Locate the cell with the specified text and output its (x, y) center coordinate. 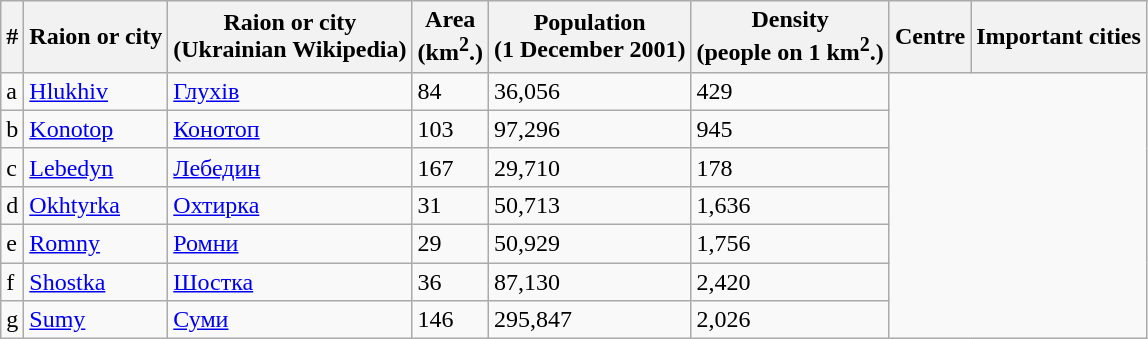
Population(1 December 2001) (590, 37)
Hlukhiv (96, 91)
295,847 (590, 320)
Okhtyrka (96, 205)
36,056 (590, 91)
Raion or city (96, 37)
50,929 (590, 244)
Sumy (96, 320)
429 (790, 91)
146 (450, 320)
29 (450, 244)
d (12, 205)
Суми (290, 320)
Romny (96, 244)
Лебедин (290, 167)
Important cities (1059, 37)
97,296 (590, 129)
f (12, 282)
29,710 (590, 167)
b (12, 129)
36 (450, 282)
Ромни (290, 244)
2,420 (790, 282)
87,130 (590, 282)
50,713 (590, 205)
84 (450, 91)
1,756 (790, 244)
c (12, 167)
31 (450, 205)
178 (790, 167)
e (12, 244)
Centre (930, 37)
Density(people on 1 km2.) (790, 37)
a (12, 91)
Raion or city(Ukrainian Wikipedia) (290, 37)
167 (450, 167)
Глухів (290, 91)
Konotop (96, 129)
Lebedyn (96, 167)
Конотоп (290, 129)
g (12, 320)
Shostka (96, 282)
Охтирка (290, 205)
1,636 (790, 205)
945 (790, 129)
2,026 (790, 320)
103 (450, 129)
Area(km2.) (450, 37)
# (12, 37)
Шостка (290, 282)
